Return the [X, Y] coordinate for the center point of the cell that contains the specified text.  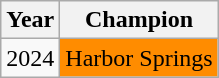
Year [30, 20]
Champion [139, 20]
Harbor Springs [139, 58]
2024 [30, 58]
